Search for the cell housing the specified text and yield its (x, y) center coordinate. 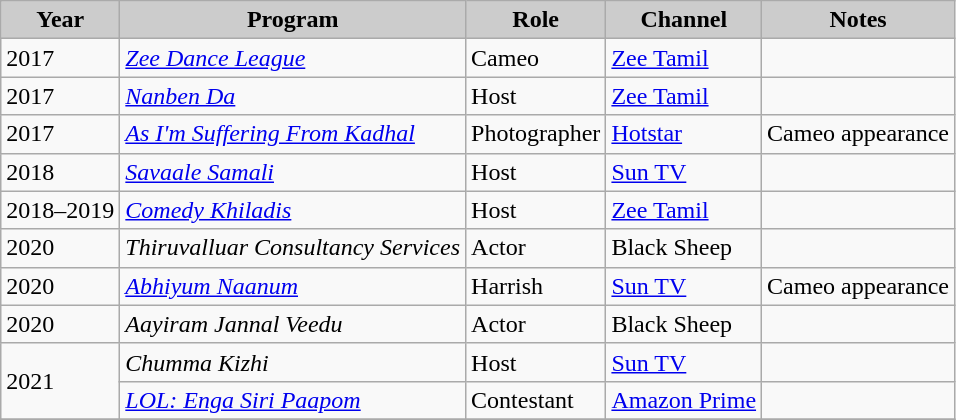
2018–2019 (60, 210)
Amazon Prime (684, 400)
Notes (858, 20)
Role (536, 20)
Chumma Kizhi (293, 362)
2018 (60, 172)
Zee Dance League (293, 58)
Hotstar (684, 134)
Channel (684, 20)
Aayiram Jannal Veedu (293, 324)
Comedy Khiladis (293, 210)
Cameo (536, 58)
Program (293, 20)
Contestant (536, 400)
Thiruvalluar Consultancy Services (293, 248)
Harrish (536, 286)
Photographer (536, 134)
Abhiyum Naanum (293, 286)
As I'm Suffering From Kadhal (293, 134)
Year (60, 20)
Savaale Samali (293, 172)
LOL: Enga Siri Paapom (293, 400)
Nanben Da (293, 96)
2021 (60, 381)
